Provide the (x, y) coordinate of the cell's center where the given text is located.  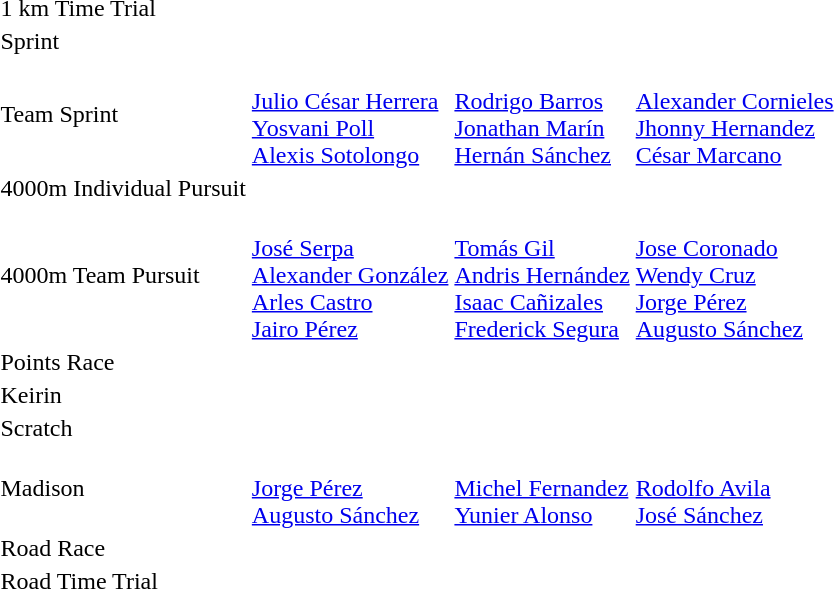
Jorge PérezAugusto Sánchez (350, 488)
Tomás GilAndris HernándezIsaac CañizalesFrederick Segura (542, 275)
Rodrigo BarrosJonathan MarínHernán Sánchez (542, 114)
Julio César HerreraYosvani PollAlexis Sotolongo (350, 114)
José SerpaAlexander GonzálezArles CastroJairo Pérez (350, 275)
Michel FernandezYunier Alonso (542, 488)
